Output the [X, Y] coordinate of the center of the cell containing the given text.  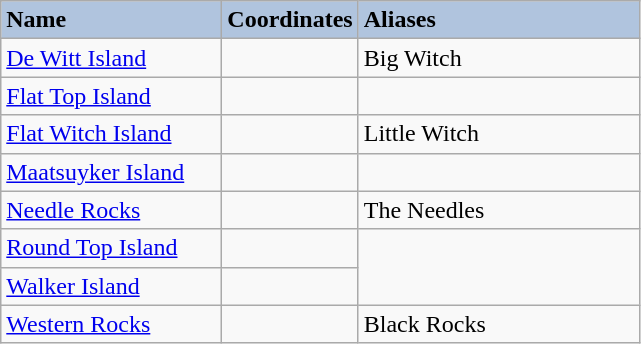
Coordinates [290, 20]
Maatsuyker Island [112, 172]
Aliases [498, 20]
Black Rocks [498, 324]
Western Rocks [112, 324]
Round Top Island [112, 248]
Little Witch [498, 134]
Flat Top Island [112, 96]
De Witt Island [112, 58]
Walker Island [112, 286]
Flat Witch Island [112, 134]
The Needles [498, 210]
Needle Rocks [112, 210]
Name [112, 20]
Big Witch [498, 58]
